Scan for the cell matching the given text and deliver its (X, Y) coordinate at center. 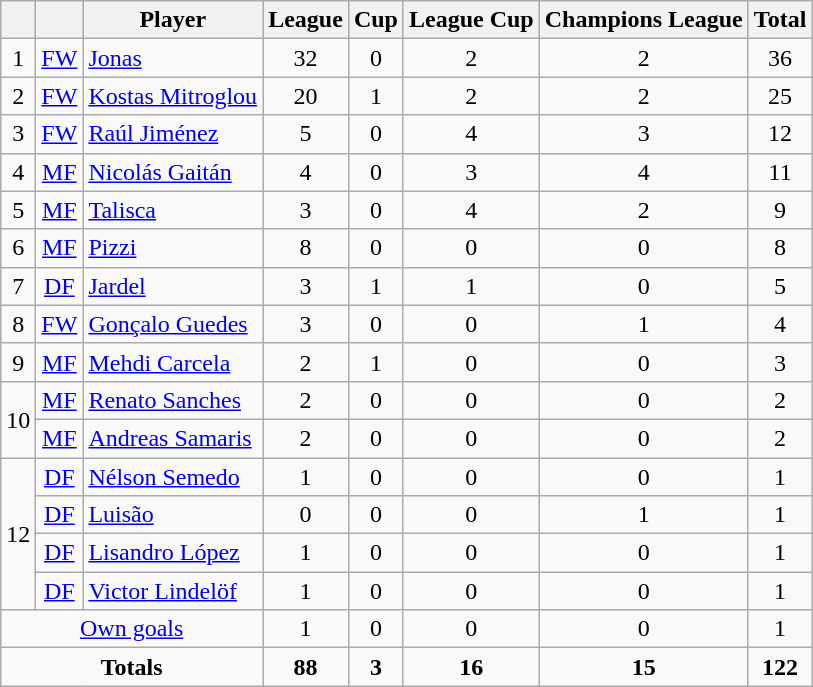
20 (306, 96)
Renato Sanches (173, 400)
Lisandro López (173, 553)
11 (780, 172)
Totals (132, 667)
Cup (376, 20)
Mehdi Carcela (173, 362)
Total (780, 20)
88 (306, 667)
Kostas Mitroglou (173, 96)
7 (18, 286)
Own goals (132, 629)
Nélson Semedo (173, 477)
Nicolás Gaitán (173, 172)
Talisca (173, 210)
25 (780, 96)
6 (18, 248)
Gonçalo Guedes (173, 324)
32 (306, 58)
Raúl Jiménez (173, 134)
League (306, 20)
Jardel (173, 286)
Jonas (173, 58)
Victor Lindelöf (173, 591)
10 (18, 419)
Andreas Samaris (173, 438)
Pizzi (173, 248)
Champions League (644, 20)
16 (471, 667)
15 (644, 667)
League Cup (471, 20)
122 (780, 667)
36 (780, 58)
Player (173, 20)
Luisão (173, 515)
